Return the (x, y) coordinate for the center point of the cell that contains the specified text.  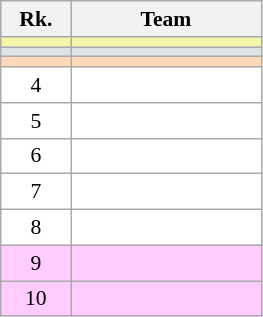
5 (36, 121)
6 (36, 156)
7 (36, 192)
Rk. (36, 19)
8 (36, 228)
Team (166, 19)
9 (36, 263)
4 (36, 85)
10 (36, 299)
